Search for the cell housing the specified text and yield its (x, y) center coordinate. 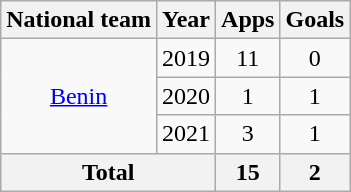
11 (248, 58)
Benin (79, 96)
Goals (315, 20)
0 (315, 58)
Apps (248, 20)
3 (248, 134)
2020 (186, 96)
2019 (186, 58)
15 (248, 172)
2021 (186, 134)
Total (108, 172)
Year (186, 20)
2 (315, 172)
National team (79, 20)
